Identify which cell holds the provided text, then report its [X, Y] central coordinate. 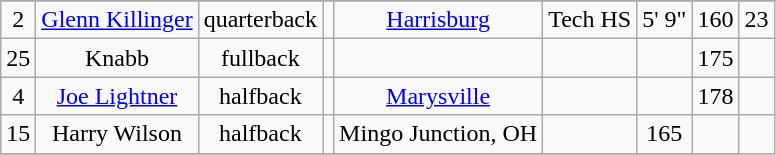
165 [664, 134]
175 [716, 58]
25 [18, 58]
2 [18, 20]
fullback [260, 58]
Marysville [438, 96]
4 [18, 96]
Glenn Killinger [117, 20]
Tech HS [590, 20]
Joe Lightner [117, 96]
5' 9" [664, 20]
15 [18, 134]
Harrisburg [438, 20]
23 [756, 20]
Knabb [117, 58]
quarterback [260, 20]
Mingo Junction, OH [438, 134]
178 [716, 96]
160 [716, 20]
Harry Wilson [117, 134]
